From the cell containing the given text, extract its center point as (X, Y) coordinate. 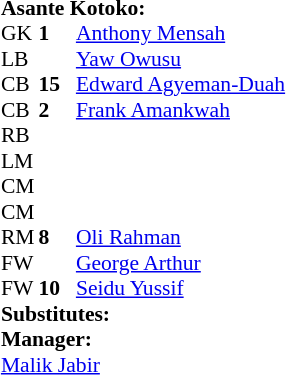
GK (20, 33)
Manager: (143, 339)
Frank Amankwah (180, 110)
1 (57, 33)
Oli Rahman (180, 237)
10 (57, 289)
Edward Agyeman-Duah (180, 85)
Yaw Owusu (180, 59)
LB (20, 59)
8 (57, 237)
2 (57, 110)
George Arthur (180, 263)
LM (20, 161)
RB (20, 135)
Anthony Mensah (180, 33)
Seidu Yussif (180, 289)
RM (20, 237)
15 (57, 85)
Substitutes: (143, 314)
